Output the (x, y) coordinate of the center of the cell containing the given text.  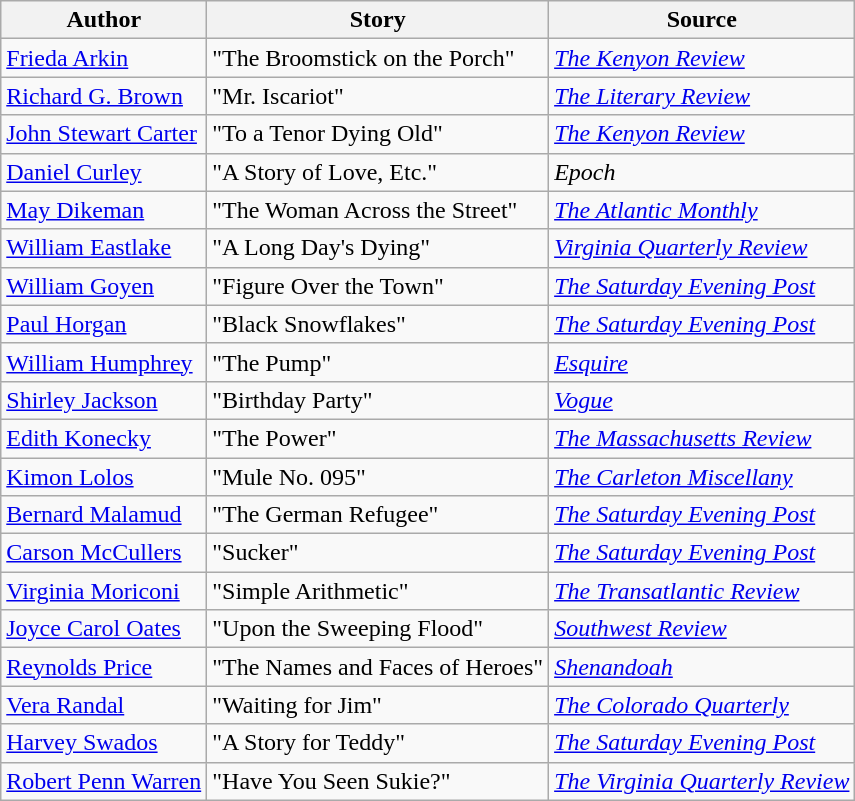
Virginia Quarterly Review (702, 248)
The Massachusetts Review (702, 438)
Virginia Moriconi (104, 591)
"The Power" (378, 438)
"Mr. Iscariot" (378, 96)
"The Woman Across the Street" (378, 210)
Harvey Swados (104, 743)
The Carleton Miscellany (702, 477)
Edith Konecky (104, 438)
"The Names and Faces of Heroes" (378, 667)
The Transatlantic Review (702, 591)
Southwest Review (702, 629)
The Literary Review (702, 96)
The Colorado Quarterly (702, 705)
Shenandoah (702, 667)
"Black Snowflakes" (378, 324)
Source (702, 20)
Carson McCullers (104, 553)
Reynolds Price (104, 667)
Robert Penn Warren (104, 781)
The Atlantic Monthly (702, 210)
"The Broomstick on the Porch" (378, 58)
Bernard Malamud (104, 515)
"The German Refugee" (378, 515)
"Have You Seen Sukie?" (378, 781)
Esquire (702, 362)
Story (378, 20)
Author (104, 20)
"Mule No. 095" (378, 477)
Richard G. Brown (104, 96)
"Simple Arithmetic" (378, 591)
John Stewart Carter (104, 134)
Daniel Curley (104, 172)
"Waiting for Jim" (378, 705)
"Figure Over the Town" (378, 286)
Shirley Jackson (104, 400)
Kimon Lolos (104, 477)
Paul Horgan (104, 324)
"A Story for Teddy" (378, 743)
William Goyen (104, 286)
"Sucker" (378, 553)
"Birthday Party" (378, 400)
"To a Tenor Dying Old" (378, 134)
"A Long Day's Dying" (378, 248)
"A Story of Love, Etc." (378, 172)
"The Pump" (378, 362)
William Humphrey (104, 362)
Vogue (702, 400)
William Eastlake (104, 248)
The Virginia Quarterly Review (702, 781)
Joyce Carol Oates (104, 629)
"Upon the Sweeping Flood" (378, 629)
Epoch (702, 172)
Frieda Arkin (104, 58)
Vera Randal (104, 705)
May Dikeman (104, 210)
